Detect which cell encompasses the target text, then output its [x, y] center coordinate. 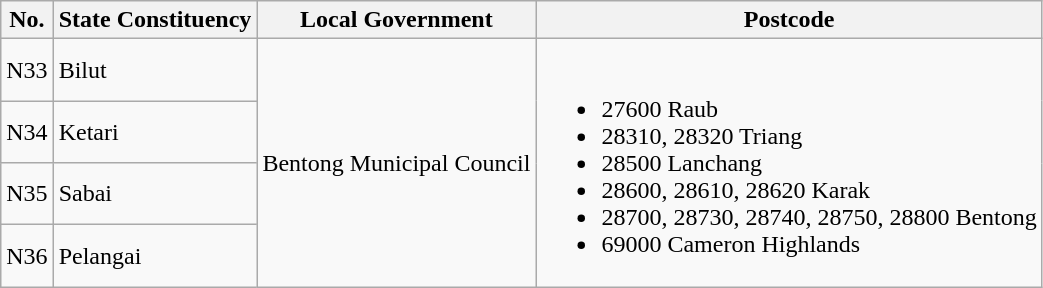
Local Government [396, 20]
N33 [27, 70]
N35 [27, 194]
No. [27, 20]
Bentong Municipal Council [396, 163]
Sabai [155, 194]
Ketari [155, 132]
Pelangai [155, 256]
Bilut [155, 70]
Postcode [789, 20]
N36 [27, 256]
27600 Raub28310, 28320 Triang28500 Lanchang28600, 28610, 28620 Karak28700, 28730, 28740, 28750, 28800 Bentong69000 Cameron Highlands [789, 163]
State Constituency [155, 20]
N34 [27, 132]
